Return (X, Y) of the center of cell containing provided text 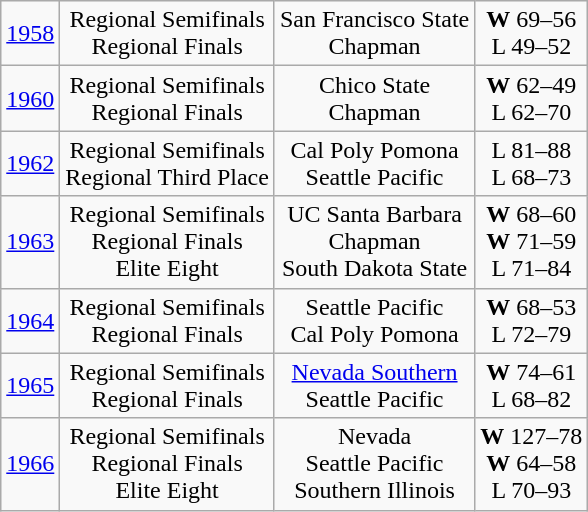
1963 (30, 242)
UC Santa Barbara ChapmanSouth Dakota State (374, 242)
1966 (30, 464)
Nevada SouthernSeattle Pacific (374, 386)
1960 (30, 98)
W 69–56 L 49–52 (532, 34)
1958 (30, 34)
1962 (30, 164)
NevadaSeattle PacificSouthern Illinois (374, 464)
1964 (30, 320)
Cal Poly PomonaSeattle Pacific (374, 164)
1965 (30, 386)
W 74–61L 68–82 (532, 386)
W 68–60W 71–59L 71–84 (532, 242)
Seattle Pacific Cal Poly Pomona (374, 320)
Regional SemifinalsRegional Third Place (168, 164)
Chico State Chapman (374, 98)
L 81–88L 68–73 (532, 164)
W 68–53L 72–79 (532, 320)
W 62–49 L 62–70 (532, 98)
San Francisco State Chapman (374, 34)
W 127–78W 64–58L 70–93 (532, 464)
